From the cell containing the given text, extract its center point as [x, y] coordinate. 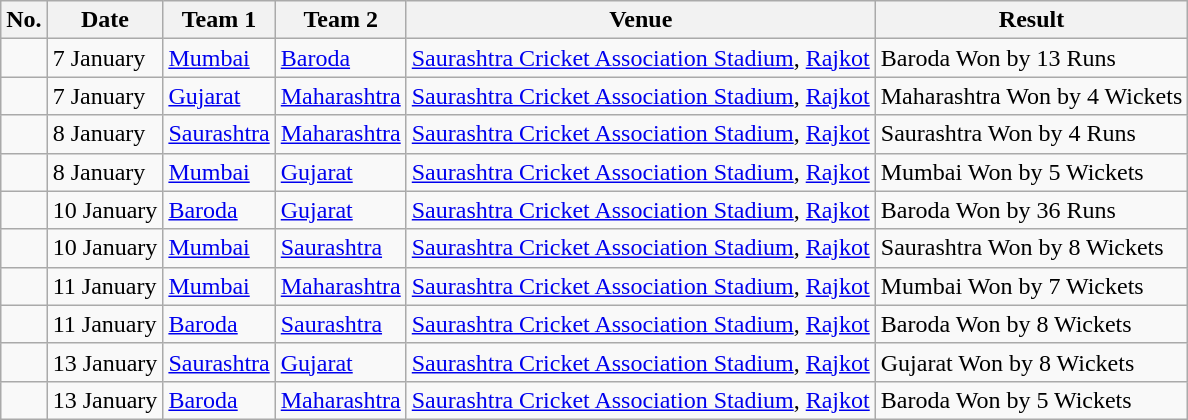
Maharashtra Won by 4 Wickets [1032, 96]
Saurashtra Won by 8 Wickets [1032, 248]
No. [24, 20]
Mumbai Won by 7 Wickets [1032, 286]
Baroda Won by 5 Wickets [1032, 400]
Result [1032, 20]
Team 1 [219, 20]
Gujarat Won by 8 Wickets [1032, 362]
Baroda Won by 13 Runs [1032, 58]
Date [105, 20]
Team 2 [340, 20]
Baroda Won by 8 Wickets [1032, 324]
Baroda Won by 36 Runs [1032, 210]
Venue [640, 20]
Saurashtra Won by 4 Runs [1032, 134]
Mumbai Won by 5 Wickets [1032, 172]
